Pinpoint the cell where the given text exists, returning its [X, Y] midpoint coordinate. 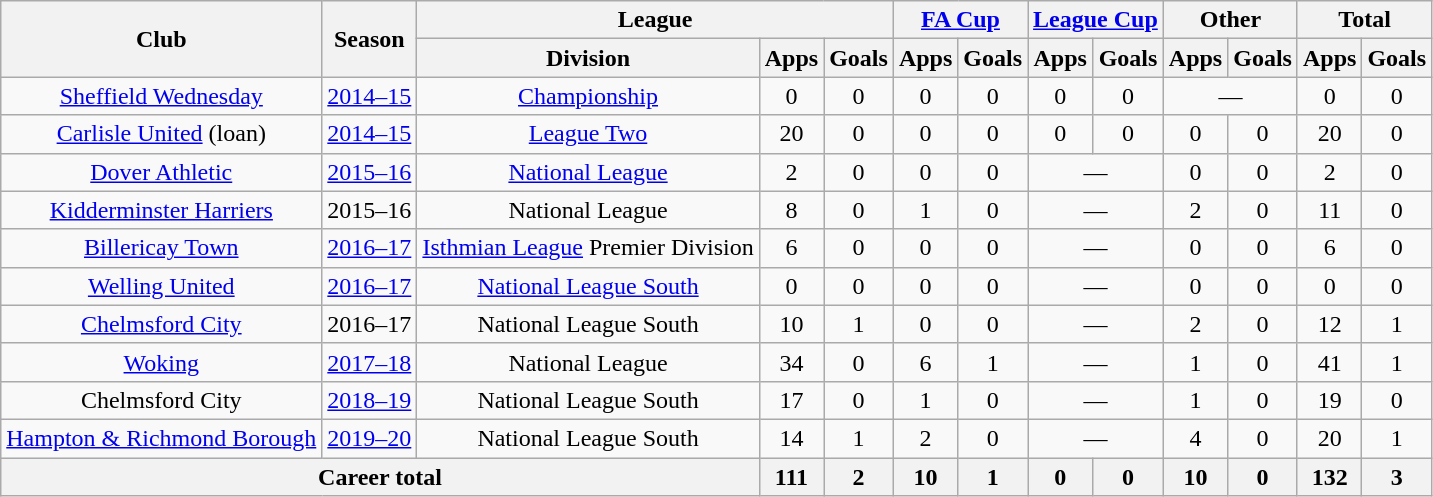
4 [1195, 438]
132 [1329, 477]
41 [1329, 362]
Sheffield Wednesday [162, 96]
11 [1329, 210]
Woking [162, 362]
19 [1329, 400]
Division [588, 58]
8 [791, 210]
Welling United [162, 286]
34 [791, 362]
Billericay Town [162, 248]
Carlisle United (loan) [162, 134]
3 [1397, 477]
Dover Athletic [162, 172]
2017–18 [370, 362]
Other [1230, 20]
Season [370, 39]
Championship [588, 96]
14 [791, 438]
FA Cup [960, 20]
111 [791, 477]
League [656, 20]
Isthmian League Premier Division [588, 248]
17 [791, 400]
2018–19 [370, 400]
2019–20 [370, 438]
League Two [588, 134]
Total [1364, 20]
Club [162, 39]
12 [1329, 324]
Career total [380, 477]
League Cup [1096, 20]
Hampton & Richmond Borough [162, 438]
Kidderminster Harriers [162, 210]
